From the cell containing the given text, extract its center point as (x, y) coordinate. 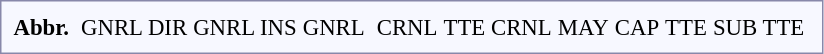
Abbr. (42, 27)
GNRL (334, 27)
TTE CRNL (498, 27)
MAY (583, 27)
CRNL (407, 27)
GNRL DIR (134, 27)
TTE (686, 27)
SUB TTE (758, 27)
CAP (636, 27)
GNRL INS (246, 27)
